Provide the (X, Y) coordinate of the cell's center where the given text is located.  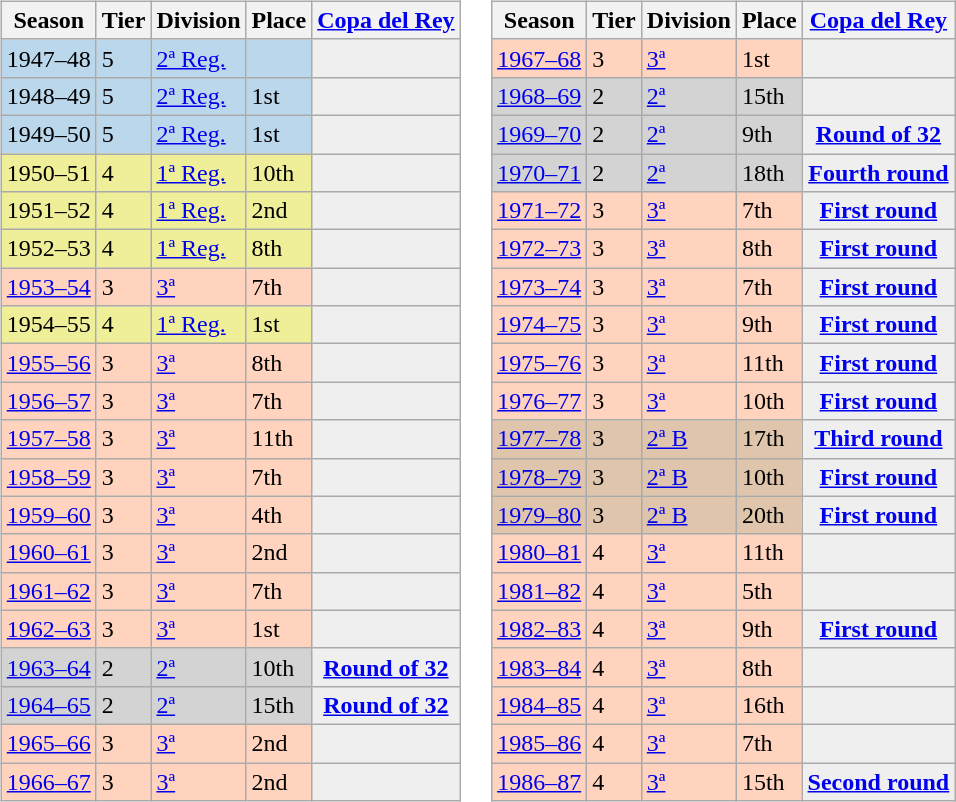
1963–64 (48, 667)
1973–74 (540, 287)
18th (769, 173)
1965–66 (48, 743)
1981–82 (540, 591)
1978–79 (540, 477)
1983–84 (540, 667)
1961–62 (48, 591)
1956–57 (48, 401)
1960–61 (48, 553)
1976–77 (540, 401)
1969–70 (540, 134)
20th (769, 515)
1971–72 (540, 211)
Second round (878, 781)
1968–69 (540, 96)
16th (769, 705)
1955–56 (48, 363)
1972–73 (540, 249)
1977–78 (540, 439)
1962–63 (48, 629)
4th (279, 515)
1951–52 (48, 211)
1964–65 (48, 705)
1980–81 (540, 553)
1970–71 (540, 173)
1954–55 (48, 325)
Third round (878, 439)
1957–58 (48, 439)
5th (769, 591)
1966–67 (48, 781)
1948–49 (48, 96)
1950–51 (48, 173)
17th (769, 439)
1975–76 (540, 363)
Fourth round (878, 173)
1959–60 (48, 515)
1967–68 (540, 58)
1949–50 (48, 134)
1982–83 (540, 629)
1947–48 (48, 58)
1985–86 (540, 743)
1953–54 (48, 287)
1952–53 (48, 249)
1958–59 (48, 477)
1984–85 (540, 705)
1986–87 (540, 781)
1974–75 (540, 325)
1979–80 (540, 515)
